Output the [X, Y] coordinate of the center of the cell containing the given text.  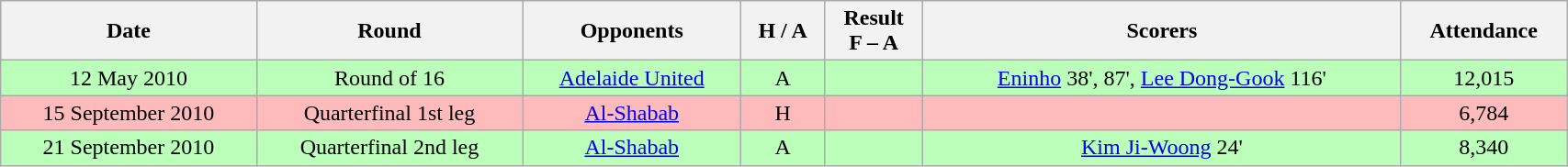
Kim Ji-Woong 24' [1162, 148]
Scorers [1162, 31]
ResultF – A [874, 31]
Date [129, 31]
8,340 [1484, 148]
Adelaide United [632, 78]
21 September 2010 [129, 148]
Eninho 38', 87', Lee Dong-Gook 116' [1162, 78]
H [783, 113]
Attendance [1484, 31]
6,784 [1484, 113]
Round of 16 [389, 78]
Quarterfinal 1st leg [389, 113]
15 September 2010 [129, 113]
12 May 2010 [129, 78]
H / A [783, 31]
12,015 [1484, 78]
Round [389, 31]
Opponents [632, 31]
Quarterfinal 2nd leg [389, 148]
